Search for the cell housing the specified text and yield its [X, Y] center coordinate. 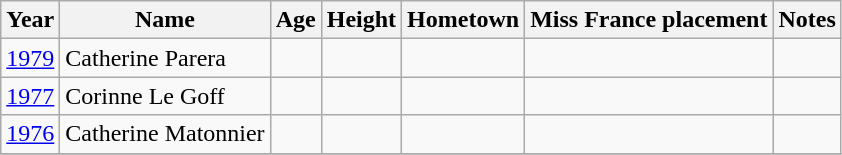
Miss France placement [649, 20]
Catherine Matonnier [165, 134]
Name [165, 20]
Hometown [464, 20]
Height [361, 20]
Catherine Parera [165, 58]
Corinne Le Goff [165, 96]
1977 [30, 96]
Notes [807, 20]
1979 [30, 58]
Year [30, 20]
Age [296, 20]
1976 [30, 134]
